Scan for the cell matching the given text and deliver its (X, Y) coordinate at center. 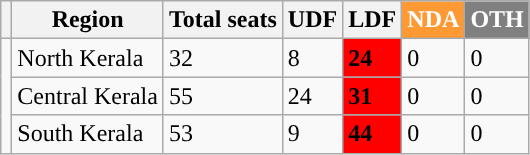
LDF (372, 20)
South Kerala (88, 134)
Total seats (222, 20)
44 (372, 134)
UDF (312, 20)
Region (88, 20)
55 (222, 96)
9 (312, 134)
53 (222, 134)
OTH (497, 20)
8 (312, 58)
North Kerala (88, 58)
32 (222, 58)
31 (372, 96)
Central Kerala (88, 96)
NDA (434, 20)
